Scan for the cell matching the given text and deliver its (X, Y) coordinate at center. 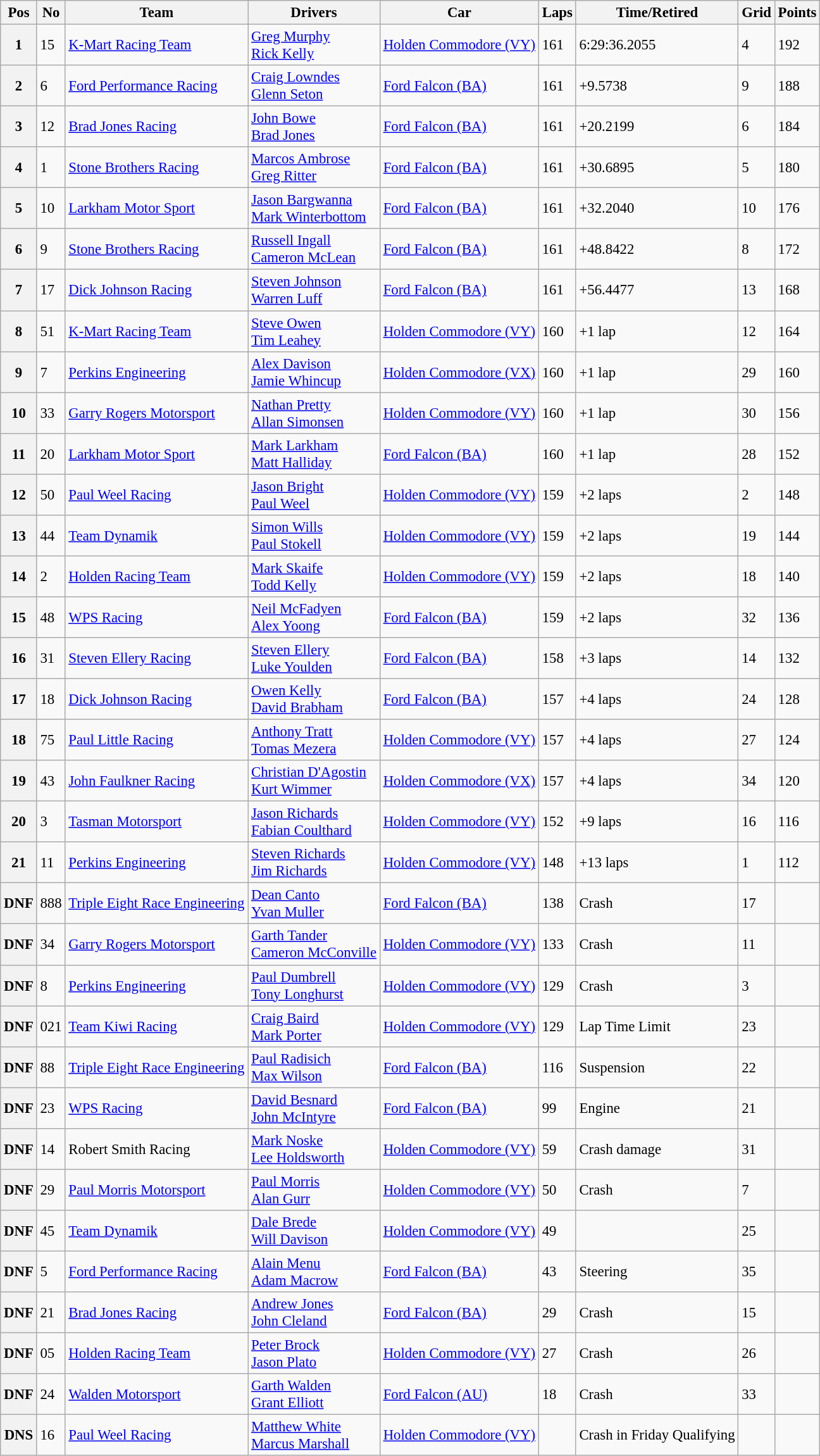
158 (557, 658)
132 (797, 658)
88 (51, 1067)
Peter Brock Jason Plato (314, 1353)
6:29:36.2055 (657, 46)
112 (797, 862)
John Faulkner Racing (157, 781)
184 (797, 127)
44 (51, 536)
+30.6895 (657, 167)
Alain Menu Adam Macrow (314, 1271)
Car (459, 13)
Ford Falcon (AU) (459, 1394)
136 (797, 618)
Paul Dumbrell Tony Longhurst (314, 985)
Craig Baird Mark Porter (314, 1027)
Russell Ingall Cameron McLean (314, 249)
Mark Noske Lee Holdsworth (314, 1150)
+9.5738 (657, 86)
+20.2199 (657, 127)
30 (757, 413)
Paul Radisich Max Wilson (314, 1067)
Tasman Motorsport (157, 822)
59 (557, 1150)
Alex Davison Jamie Whincup (314, 372)
180 (797, 167)
+13 laps (657, 862)
Mark Skaife Todd Kelly (314, 576)
888 (51, 904)
DNS (19, 1436)
Nathan Pretty Allan Simonsen (314, 413)
22 (757, 1067)
Drivers (314, 13)
Paul Morris Motorsport (157, 1190)
+32.2040 (657, 209)
Walden Motorsport (157, 1394)
Anthony Tratt Tomas Mezera (314, 741)
David Besnard John McIntyre (314, 1108)
Crash damage (657, 1150)
156 (797, 413)
Steven Richards Jim Richards (314, 862)
26 (757, 1353)
+3 laps (657, 658)
99 (557, 1108)
John Bowe Brad Jones (314, 127)
Engine (657, 1108)
+56.4477 (657, 290)
Garth Tander Cameron McConville (314, 945)
Greg Murphy Rick Kelly (314, 46)
75 (51, 741)
Team (157, 13)
45 (51, 1231)
Steven Johnson Warren Luff (314, 290)
No (51, 13)
35 (757, 1271)
Points (797, 13)
Steering (657, 1271)
Pos (19, 13)
+48.8422 (657, 249)
Owen Kelly David Brabham (314, 699)
Team Kiwi Racing (157, 1027)
Jason Richards Fabian Coulthard (314, 822)
Suspension (657, 1067)
+9 laps (657, 822)
25 (757, 1231)
188 (797, 86)
05 (51, 1353)
Simon Wills Paul Stokell (314, 536)
133 (557, 945)
138 (557, 904)
49 (557, 1231)
140 (797, 576)
Jason Bright Paul Weel (314, 495)
Time/Retired (657, 13)
Garth Walden Grant Elliott (314, 1394)
164 (797, 332)
32 (757, 618)
021 (51, 1027)
Paul Little Racing (157, 741)
48 (51, 618)
144 (797, 536)
Steve Owen Tim Leahey (314, 332)
176 (797, 209)
Marcos Ambrose Greg Ritter (314, 167)
192 (797, 46)
168 (797, 290)
Matthew White Marcus Marshall (314, 1436)
28 (757, 453)
Lap Time Limit (657, 1027)
128 (797, 699)
Grid (757, 13)
Dale Brede Will Davison (314, 1231)
51 (51, 332)
Dean Canto Yvan Muller (314, 904)
Andrew Jones John Cleland (314, 1313)
124 (797, 741)
120 (797, 781)
Steven Ellery Racing (157, 658)
Jason Bargwanna Mark Winterbottom (314, 209)
Neil McFadyen Alex Yoong (314, 618)
Christian D'Agostin Kurt Wimmer (314, 781)
172 (797, 249)
Paul Morris Alan Gurr (314, 1190)
Laps (557, 13)
Robert Smith Racing (157, 1150)
Crash in Friday Qualifying (657, 1436)
Craig Lowndes Glenn Seton (314, 86)
Steven Ellery Luke Youlden (314, 658)
Mark Larkham Matt Halliday (314, 453)
